Return [x, y] of the center of cell containing provided text 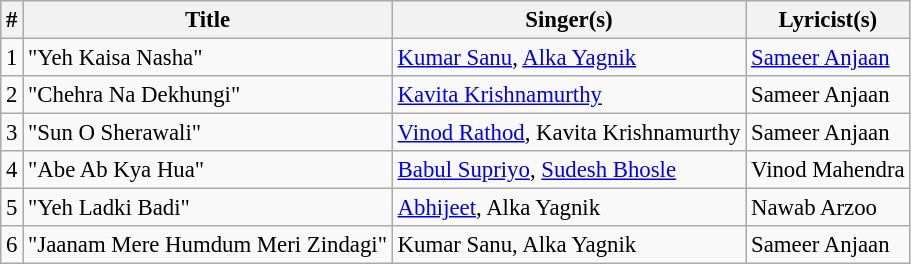
Kavita Krishnamurthy [568, 95]
Title [208, 20]
6 [12, 245]
"Chehra Na Dekhungi" [208, 95]
"Sun O Sherawali" [208, 133]
4 [12, 170]
5 [12, 208]
Abhijeet, Alka Yagnik [568, 208]
1 [12, 58]
Vinod Mahendra [828, 170]
Vinod Rathod, Kavita Krishnamurthy [568, 133]
2 [12, 95]
3 [12, 133]
Lyricist(s) [828, 20]
"Abe Ab Kya Hua" [208, 170]
# [12, 20]
Babul Supriyo, Sudesh Bhosle [568, 170]
Singer(s) [568, 20]
Nawab Arzoo [828, 208]
"Yeh Kaisa Nasha" [208, 58]
"Yeh Ladki Badi" [208, 208]
"Jaanam Mere Humdum Meri Zindagi" [208, 245]
